Locate the cell with the specified text and output its [X, Y] center coordinate. 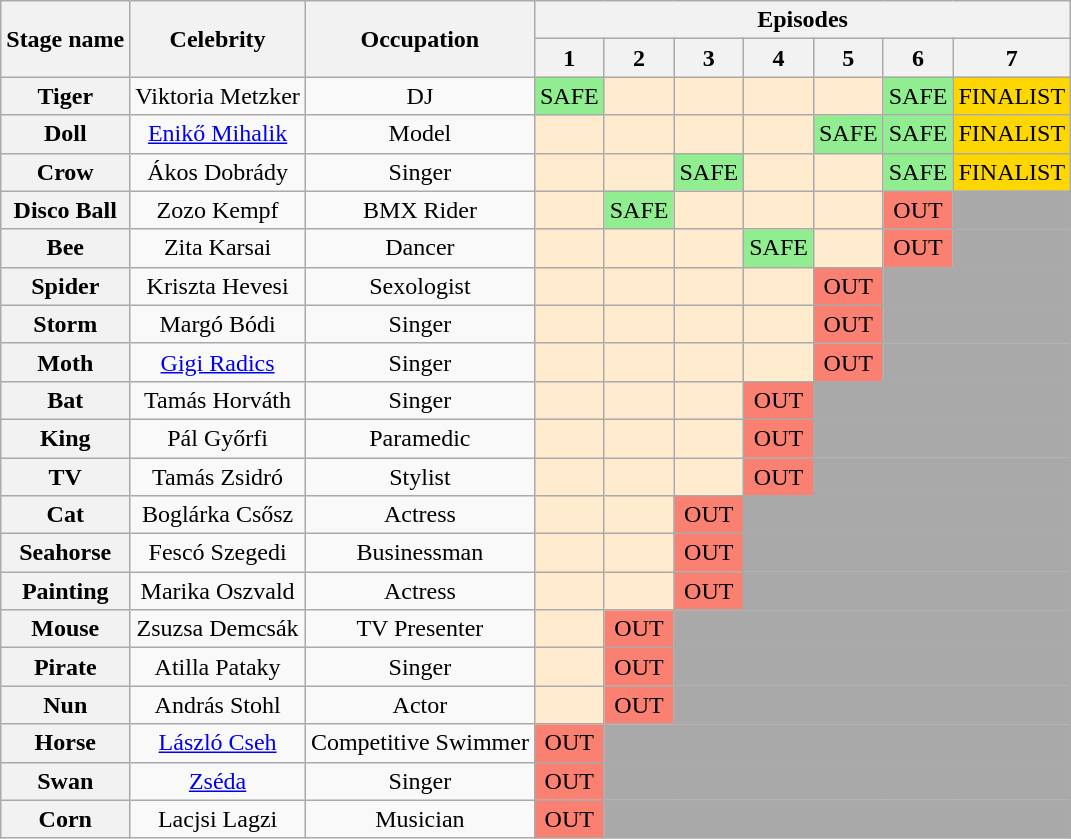
Moth [66, 362]
Dancer [420, 248]
Corn [66, 819]
Atilla Pataky [218, 667]
Ákos Dobrády [218, 172]
László Cseh [218, 743]
Celebrity [218, 39]
Fescó Szegedi [218, 553]
Spider [66, 286]
Bat [66, 400]
Tiger [66, 96]
Lacjsi Lagzi [218, 819]
Tamás Horváth [218, 400]
Competitive Swimmer [420, 743]
Episodes [802, 20]
Disco Ball [66, 210]
7 [1012, 58]
Zita Karsai [218, 248]
Margó Bódi [218, 324]
3 [709, 58]
BMX Rider [420, 210]
Viktoria Metzker [218, 96]
Stage name [66, 39]
Mouse [66, 629]
Enikő Mihalik [218, 134]
4 [779, 58]
2 [639, 58]
5 [848, 58]
Zozo Kempf [218, 210]
Paramedic [420, 438]
Actor [420, 705]
Doll [66, 134]
1 [569, 58]
Bee [66, 248]
Occupation [420, 39]
Boglárka Csősz [218, 515]
Model [420, 134]
Nun [66, 705]
6 [918, 58]
King [66, 438]
Crow [66, 172]
TV [66, 477]
Businessman [420, 553]
Sexologist [420, 286]
Seahorse [66, 553]
Tamás Zsidró [218, 477]
Painting [66, 591]
Horse [66, 743]
Pál Győrfi [218, 438]
Pirate [66, 667]
Stylist [420, 477]
Gigi Radics [218, 362]
Swan [66, 781]
Marika Oszvald [218, 591]
DJ [420, 96]
Cat [66, 515]
András Stohl [218, 705]
Storm [66, 324]
Zséda [218, 781]
Kriszta Hevesi [218, 286]
Musician [420, 819]
TV Presenter [420, 629]
Zsuzsa Demcsák [218, 629]
